Detect which cell encompasses the target text, then output its [x, y] center coordinate. 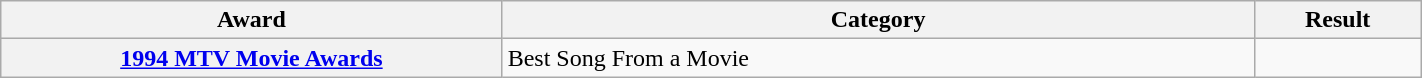
Result [1338, 20]
Best Song From a Movie [878, 58]
1994 MTV Movie Awards [252, 58]
Category [878, 20]
Award [252, 20]
